From the cell containing the given text, extract its center point as (X, Y) coordinate. 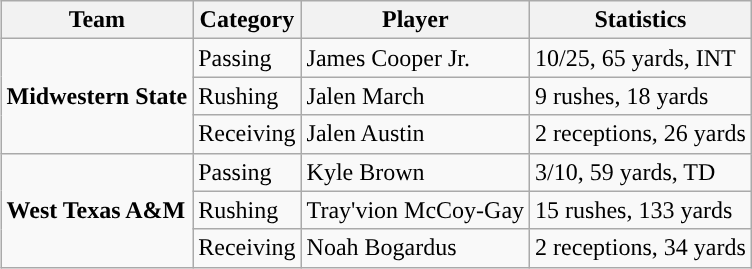
9 rushes, 18 yards (641, 96)
Jalen March (415, 96)
Jalen Austin (415, 134)
2 receptions, 34 yards (641, 248)
15 rushes, 133 yards (641, 210)
10/25, 65 yards, INT (641, 58)
3/10, 59 yards, TD (641, 172)
Tray'vion McCoy-Gay (415, 210)
2 receptions, 26 yards (641, 134)
James Cooper Jr. (415, 58)
Category (247, 20)
Player (415, 20)
Kyle Brown (415, 172)
West Texas A&M (97, 210)
Noah Bogardus (415, 248)
Midwestern State (97, 96)
Statistics (641, 20)
Team (97, 20)
